Return (x, y) of the center of cell containing provided text 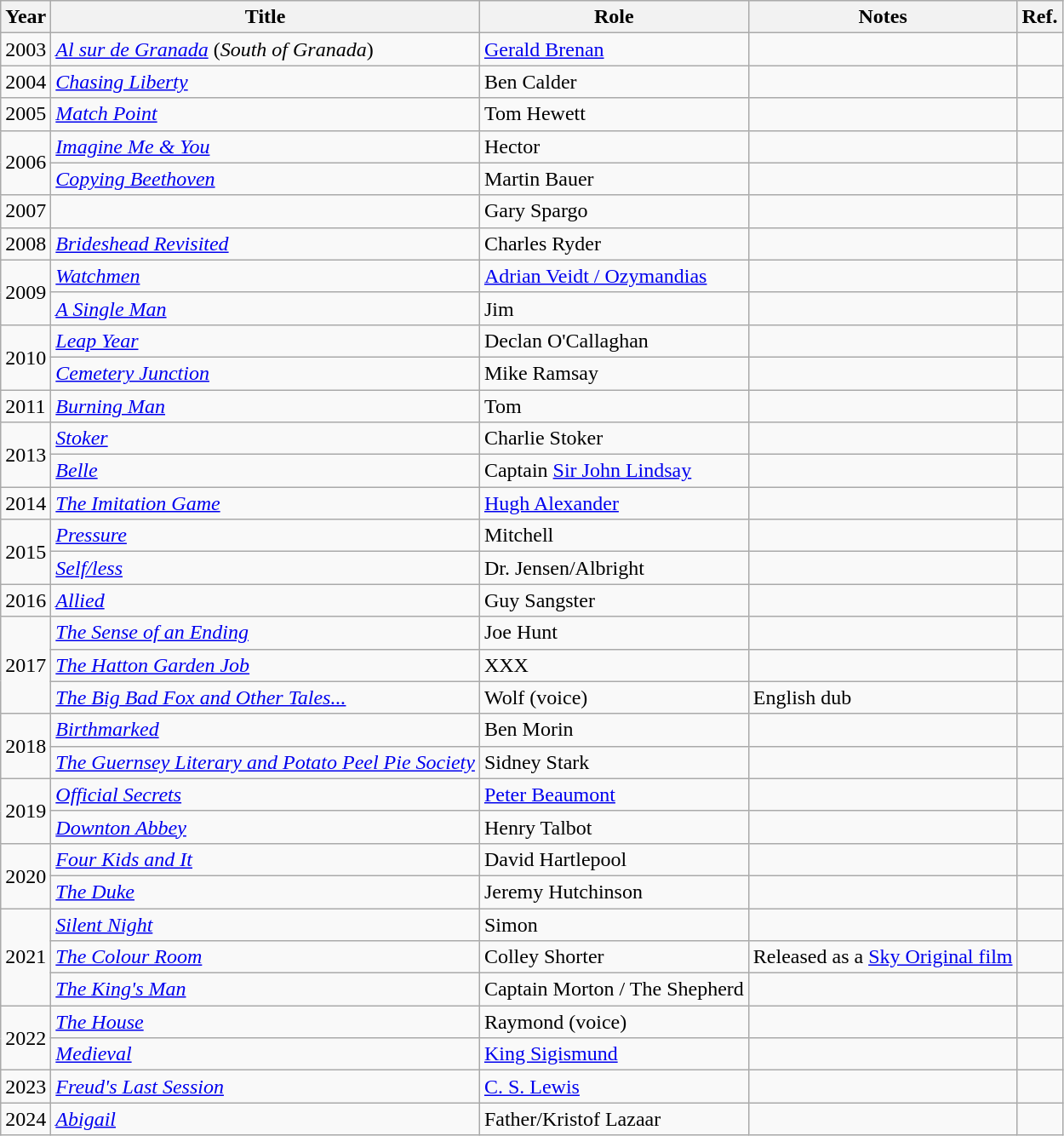
Gary Spargo (614, 211)
Captain Sir John Lindsay (614, 471)
Released as a Sky Original film (883, 957)
Chasing Liberty (266, 82)
Ref. (1040, 17)
Notes (883, 17)
Official Secrets (266, 795)
2021 (26, 956)
Hector (614, 146)
Title (266, 17)
Match Point (266, 114)
Copying Beethoven (266, 179)
2010 (26, 357)
2006 (26, 163)
2024 (26, 1119)
Gerald Brenan (614, 49)
Captain Morton / The Shepherd (614, 990)
XXX (614, 665)
The Colour Room (266, 957)
Stoker (266, 439)
Sidney Stark (614, 762)
Freud's Last Session (266, 1087)
2011 (26, 406)
C. S. Lewis (614, 1087)
The Duke (266, 892)
David Hartlepool (614, 859)
Adrian Veidt / Ozymandias (614, 276)
Mike Ramsay (614, 373)
Allied (266, 600)
Hugh Alexander (614, 503)
Charles Ryder (614, 244)
Cemetery Junction (266, 373)
Martin Bauer (614, 179)
King Sigismund (614, 1054)
Dr. Jensen/Albright (614, 568)
Four Kids and It (266, 859)
Pressure (266, 536)
The Hatton Garden Job (266, 665)
The Imitation Game (266, 503)
Jeremy Hutchinson (614, 892)
2003 (26, 49)
Jim (614, 308)
2007 (26, 211)
Declan O'Callaghan (614, 341)
2005 (26, 114)
Belle (266, 471)
2008 (26, 244)
Colley Shorter (614, 957)
The Sense of an Ending (266, 633)
The House (266, 1022)
Peter Beaumont (614, 795)
Birthmarked (266, 730)
Father/Kristof Lazaar (614, 1119)
Burning Man (266, 406)
Tom Hewett (614, 114)
Simon (614, 924)
Wolf (voice) (614, 697)
Imagine Me & You (266, 146)
Silent Night (266, 924)
Al sur de Granada (South of Granada) (266, 49)
Joe Hunt (614, 633)
The Big Bad Fox and Other Tales... (266, 697)
Leap Year (266, 341)
2022 (26, 1038)
Watchmen (266, 276)
Medieval (266, 1054)
Tom (614, 406)
The Guernsey Literary and Potato Peel Pie Society (266, 762)
2019 (26, 811)
2015 (26, 552)
Brideshead Revisited (266, 244)
Downton Abbey (266, 827)
2004 (26, 82)
Guy Sangster (614, 600)
Role (614, 17)
2020 (26, 875)
2009 (26, 292)
Year (26, 17)
Self/less (266, 568)
A Single Man (266, 308)
2018 (26, 746)
Ben Morin (614, 730)
2017 (26, 665)
2013 (26, 455)
English dub (883, 697)
2023 (26, 1087)
The King's Man (266, 990)
Charlie Stoker (614, 439)
Mitchell (614, 536)
2016 (26, 600)
Raymond (voice) (614, 1022)
Ben Calder (614, 82)
2014 (26, 503)
Abigail (266, 1119)
Henry Talbot (614, 827)
